Detect which cell encompasses the target text, then output its (x, y) center coordinate. 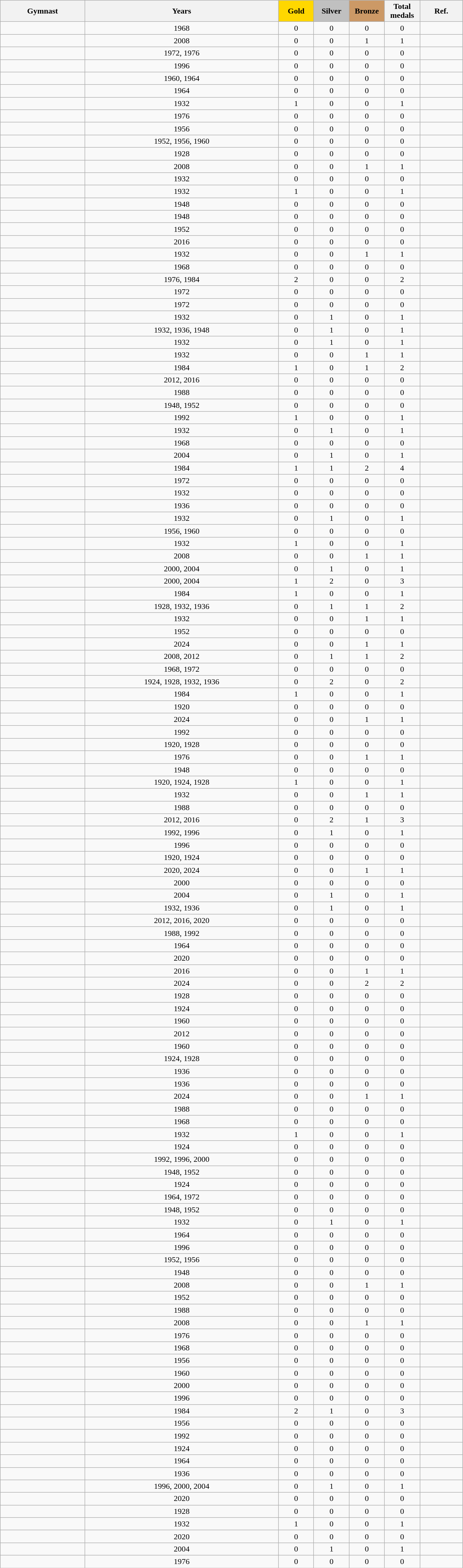
Gold (296, 11)
Years (182, 11)
1924, 1928 (182, 1059)
1992, 1996, 2000 (182, 1159)
1928, 1932, 1936 (182, 606)
1996, 2000, 2004 (182, 1486)
Gymnast (43, 11)
1920, 1928 (182, 744)
1932, 1936, 1948 (182, 330)
2012 (182, 1034)
1964, 1972 (182, 1197)
Bronze (367, 11)
1920, 1924 (182, 858)
4 (402, 468)
Total medals (402, 11)
1972, 1976 (182, 53)
1956, 1960 (182, 531)
1988, 1992 (182, 933)
1960, 1964 (182, 78)
1968, 1972 (182, 669)
1924, 1928, 1932, 1936 (182, 682)
2012, 2016, 2020 (182, 920)
1920 (182, 707)
1952, 1956, 1960 (182, 141)
1932, 1936 (182, 908)
2020, 2024 (182, 870)
1976, 1984 (182, 279)
1952, 1956 (182, 1260)
1992, 1996 (182, 833)
Silver (331, 11)
1920, 1924, 1928 (182, 782)
Ref. (441, 11)
2008, 2012 (182, 657)
